Search for the cell housing the specified text and yield its (X, Y) center coordinate. 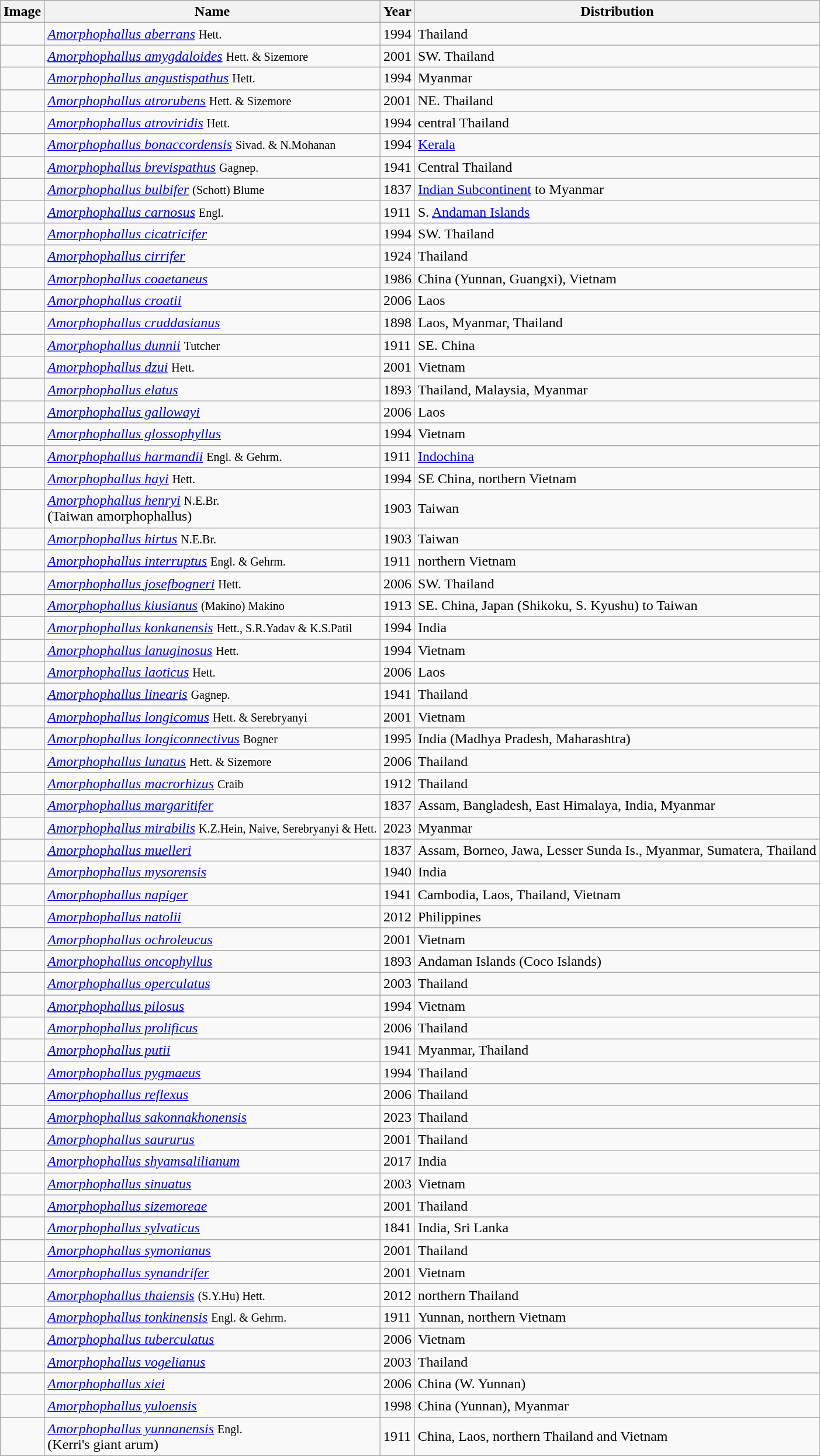
Yunnan, northern Vietnam (617, 1317)
northern Vietnam (617, 561)
NE. Thailand (617, 100)
China (Yunnan, Guangxi), Vietnam (617, 279)
1912 (397, 784)
Amorphophallus sizemoreae (213, 1206)
Amorphophallus oncophyllus (213, 961)
Amorphophallus margaritifer (213, 806)
Amorphophallus natolii (213, 917)
China (Yunnan), Myanmar (617, 1406)
Amorphophallus lanuginosus Hett. (213, 650)
Amorphophallus lunatus Hett. & Sizemore (213, 761)
Amorphophallus dunnii Tutcher (213, 345)
Amorphophallus bonaccordensis Sivad. & N.Mohanan (213, 145)
Amorphophallus longiconnectivus Bogner (213, 739)
Amorphophallus mirabilis K.Z.Hein, Naive, Serebryanyi & Hett. (213, 828)
Amorphophallus saururus (213, 1139)
Amorphophallus sakonnakhonensis (213, 1117)
Amorphophallus pygmaeus (213, 1073)
Central Thailand (617, 167)
Amorphophallus glossophyllus (213, 434)
Kerala (617, 145)
SE. China, Japan (Shikoku, S. Kyushu) to Taiwan (617, 605)
Amorphophallus symonianus (213, 1250)
Assam, Bangladesh, East Himalaya, India, Myanmar (617, 806)
1841 (397, 1228)
Amorphophallus cicatricifer (213, 234)
Amorphophallus yuloensis (213, 1406)
Amorphophallus brevispathus Gagnep. (213, 167)
Amorphophallus amygdaloides Hett. & Sizemore (213, 56)
Amorphophallus coaetaneus (213, 279)
Indian Subcontinent to Myanmar (617, 189)
China, Laos, northern Thailand and Vietnam (617, 1436)
Amorphophallus cirrifer (213, 256)
1924 (397, 256)
Amorphophallus atrorubens Hett. & Sizemore (213, 100)
Myanmar, Thailand (617, 1051)
Amorphophallus xiei (213, 1384)
Amorphophallus sylvaticus (213, 1228)
1995 (397, 739)
Amorphophallus macrorhizus Craib (213, 784)
1998 (397, 1406)
India, Sri Lanka (617, 1228)
Amorphophallus thaiensis (S.Y.Hu) Hett. (213, 1295)
Amorphophallus vogelianus (213, 1362)
Amorphophallus hayi Hett. (213, 479)
China (W. Yunnan) (617, 1384)
Amorphophallus elatus (213, 390)
Assam, Borneo, Jawa, Lesser Sunda Is., Myanmar, Sumatera, Thailand (617, 850)
Amorphophallus tuberculatus (213, 1339)
1986 (397, 279)
Amorphophallus carnosus Engl. (213, 212)
S. Andaman Islands (617, 212)
Amorphophallus josefbogneri Hett. (213, 583)
1898 (397, 323)
Cambodia, Laos, Thailand, Vietnam (617, 895)
Amorphophallus bulbifer (Schott) Blume (213, 189)
Amorphophallus hirtus N.E.Br. (213, 539)
Year (397, 12)
Amorphophallus sinuatus (213, 1184)
Amorphophallus gallowayi (213, 412)
Laos, Myanmar, Thailand (617, 323)
Amorphophallus henryi N.E.Br.(Taiwan amorphophallus) (213, 508)
Amorphophallus cruddasianus (213, 323)
Amorphophallus kiusianus (Makino) Makino (213, 605)
Distribution (617, 12)
Amorphophallus operculatus (213, 983)
2017 (397, 1162)
northern Thailand (617, 1295)
Andaman Islands (Coco Islands) (617, 961)
1913 (397, 605)
Amorphophallus napiger (213, 895)
Amorphophallus shyamsalilianum (213, 1162)
Amorphophallus tonkinensis Engl. & Gehrm. (213, 1317)
Amorphophallus yunnanensis Engl.(Kerri's giant arum) (213, 1436)
Amorphophallus harmandii Engl. & Gehrm. (213, 456)
Thailand, Malaysia, Myanmar (617, 390)
Indochina (617, 456)
Amorphophallus prolificus (213, 1028)
Amorphophallus konkanensis Hett., S.R.Yadav & K.S.Patil (213, 628)
central Thailand (617, 123)
Amorphophallus linearis Gagnep. (213, 695)
SE. China (617, 345)
Amorphophallus croatii (213, 301)
Amorphophallus laoticus Hett. (213, 672)
Image (22, 12)
Amorphophallus putii (213, 1051)
Amorphophallus longicomus Hett. & Serebryanyi (213, 717)
1940 (397, 872)
Amorphophallus interruptus Engl. & Gehrm. (213, 561)
India (Madhya Pradesh, Maharashtra) (617, 739)
Amorphophallus pilosus (213, 1006)
Philippines (617, 917)
Amorphophallus aberrans Hett. (213, 34)
Amorphophallus muelleri (213, 850)
SE China, northern Vietnam (617, 479)
Amorphophallus synandrifer (213, 1273)
Amorphophallus angustispathus Hett. (213, 78)
Amorphophallus ochroleucus (213, 939)
Amorphophallus atroviridis Hett. (213, 123)
Amorphophallus mysorensis (213, 872)
Amorphophallus reflexus (213, 1095)
Amorphophallus dzui Hett. (213, 368)
Name (213, 12)
